Provide the (X, Y) coordinate of the cell's center where the given text is located.  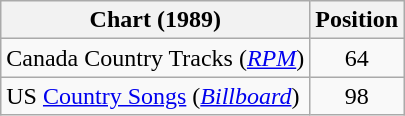
Canada Country Tracks (RPM) (156, 58)
Chart (1989) (156, 20)
98 (357, 96)
64 (357, 58)
Position (357, 20)
US Country Songs (Billboard) (156, 96)
